Determine the (x, y) coordinate at the center of the cell enclosing the given text.  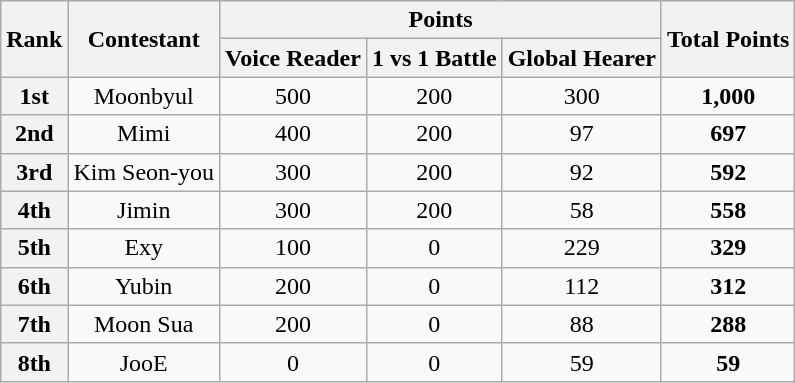
Moon Sua (144, 324)
8th (34, 362)
Points (441, 20)
Yubin (144, 286)
312 (728, 286)
1st (34, 96)
229 (582, 248)
JooE (144, 362)
112 (582, 286)
5th (34, 248)
592 (728, 172)
Mimi (144, 134)
558 (728, 210)
500 (294, 96)
100 (294, 248)
3rd (34, 172)
Exy (144, 248)
4th (34, 210)
288 (728, 324)
Kim Seon-you (144, 172)
1 vs 1 Battle (434, 58)
Rank (34, 39)
Voice Reader (294, 58)
Global Hearer (582, 58)
97 (582, 134)
58 (582, 210)
400 (294, 134)
697 (728, 134)
1,000 (728, 96)
7th (34, 324)
Jimin (144, 210)
88 (582, 324)
Total Points (728, 39)
6th (34, 286)
Moonbyul (144, 96)
2nd (34, 134)
Contestant (144, 39)
92 (582, 172)
329 (728, 248)
